Pinpoint the cell where the given text exists, returning its (x, y) midpoint coordinate. 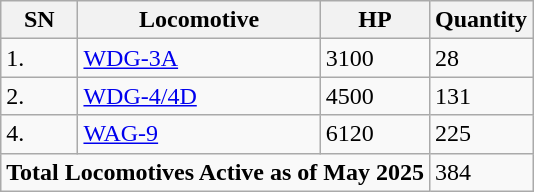
WDG-4/4D (199, 96)
Quantity (482, 20)
WDG-3A (199, 58)
6120 (374, 134)
3100 (374, 58)
1. (40, 58)
4. (40, 134)
SN (40, 20)
4500 (374, 96)
131 (482, 96)
Total Locomotives Active as of May 2025 (216, 172)
225 (482, 134)
2. (40, 96)
28 (482, 58)
WAG-9 (199, 134)
384 (482, 172)
Locomotive (199, 20)
HP (374, 20)
